Find where the given text appears and provide that cell's center as (X, Y) coordinate. 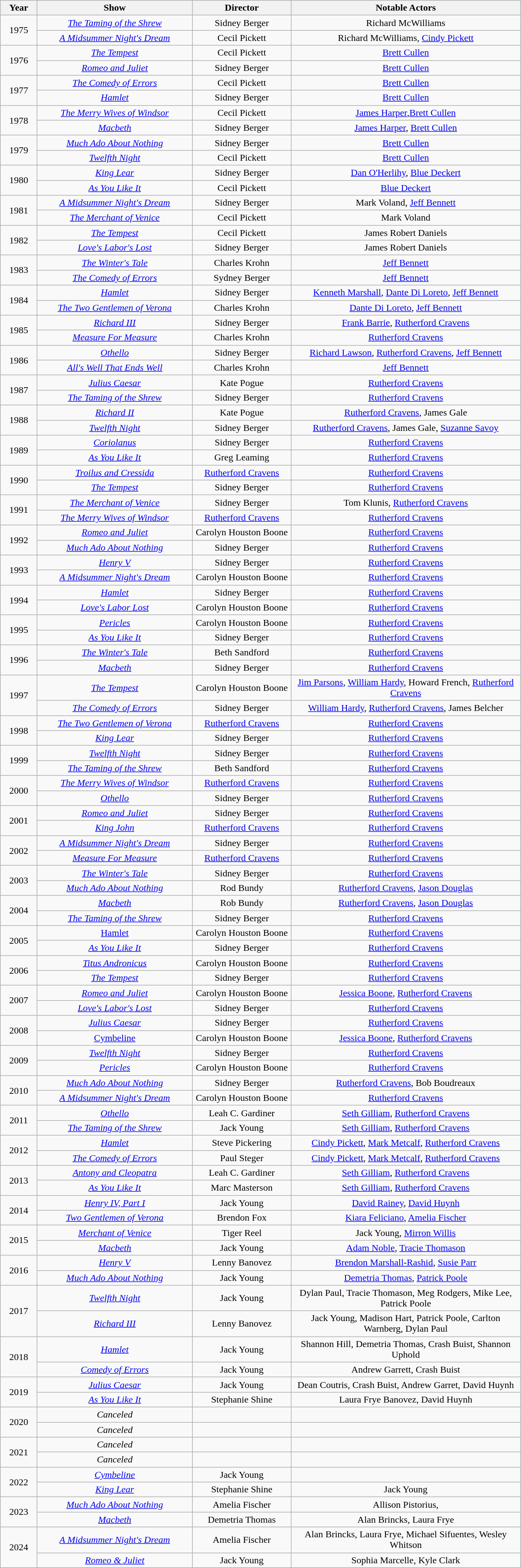
James Harper,Brett Cullen (406, 113)
2001 (19, 820)
Year (19, 8)
2014 (19, 1210)
1996 (19, 660)
1999 (19, 761)
Director (242, 8)
Titus Andronicus (115, 963)
1990 (19, 480)
1978 (19, 120)
Dean Coutris, Crash Buist, Andrew Garret, David Huynh (406, 1384)
Antony and Cleopatra (115, 1173)
Greg Leaming (242, 458)
Two Gentlemen of Verona (115, 1218)
2024 (19, 1547)
2012 (19, 1150)
2008 (19, 1030)
Richard McWilliams (406, 23)
2003 (19, 880)
Kenneth Marshall, Dante Di Loreto, Jeff Bennett (406, 293)
1975 (19, 30)
2000 (19, 790)
Love's Labor Lost (115, 607)
1985 (19, 330)
Notable Actors (406, 8)
Rob Bundy (242, 903)
Paul Steger (242, 1158)
Henry IV, Part I (115, 1203)
1981 (19, 210)
1980 (19, 180)
2002 (19, 850)
Romeo & Juliet (115, 1560)
1976 (19, 60)
William Hardy, Rutherford Cravens, James Belcher (406, 708)
2013 (19, 1180)
1987 (19, 390)
Comedy of Errors (115, 1369)
Jack Young, Madison Hart, Patrick Poole, Carlton Warnberg, Dylan Paul (406, 1323)
Coriolanus (115, 443)
2021 (19, 1452)
1998 (19, 731)
Dylan Paul, Tracie Thomason, Meg Rodgers, Mike Lee, Patrick Poole (406, 1298)
Brendon Fox (242, 1218)
Richard McWilliams, Cindy Pickett (406, 38)
1982 (19, 240)
Tom Klunis, Rutherford Cravens (406, 503)
All's Well That Ends Well (115, 367)
2020 (19, 1422)
Frank Barrie, Rutherford Cravens (406, 323)
Kiara Feliciano, Amelia Fischer (406, 1218)
Sydney Berger (242, 278)
2007 (19, 1000)
King John (115, 828)
2017 (19, 1311)
2018 (19, 1356)
2006 (19, 970)
Rod Bundy (242, 888)
Sophia Marcelle, Kyle Clark (406, 1560)
2019 (19, 1392)
Rutherford Cravens, Bob Boudreaux (406, 1083)
1997 (19, 696)
1994 (19, 600)
Shannon Hill, Demetria Thomas, Crash Buist, Shannon Uphold (406, 1349)
Laura Frye Banovez, David Huynh (406, 1399)
2016 (19, 1270)
Marc Masterson (242, 1188)
1984 (19, 300)
Demetria Thomas (242, 1520)
Troilus and Cressida (115, 473)
1991 (19, 510)
1993 (19, 570)
Allison Pistorius, (406, 1505)
Rutherford Cravens, James Gale, Suzanne Savoy (406, 427)
1989 (19, 450)
2010 (19, 1090)
2023 (19, 1512)
Adam Noble, Tracie Thomason (406, 1248)
Alan Brincks, Laura Frye (406, 1520)
David Rainey, David Huynh (406, 1203)
Merchant of Venice (115, 1233)
1986 (19, 360)
2011 (19, 1120)
Tiger Reel (242, 1233)
2015 (19, 1240)
Jack Young, Mirron Willis (406, 1233)
1988 (19, 420)
Jim Parsons, William Hardy, Howard French, Rutherford Cravens (406, 688)
Mark Voland, Jeff Bennett (406, 203)
2009 (19, 1060)
1992 (19, 540)
1983 (19, 270)
Richard Lawson, Rutherford Cravens, Jeff Bennett (406, 353)
1977 (19, 90)
1979 (19, 150)
Rutherford Cravens, James Gale (406, 412)
Steve Pickering (242, 1143)
1995 (19, 630)
James Harper, Brett Cullen (406, 128)
Dan O'Herlihy, Blue Deckert (406, 173)
2022 (19, 1482)
Mark Voland (406, 218)
Richard II (115, 412)
2005 (19, 941)
Alan Brincks, Laura Frye, Michael Sifuentes, Wesley Whitson (406, 1540)
Blue Deckert (406, 188)
Demetria Thomas, Patrick Poole (406, 1278)
2004 (19, 910)
Show (115, 8)
Dante Di Loreto, Jeff Bennett (406, 308)
Brendon Marshall-Rashid, Susie Parr (406, 1263)
Andrew Garrett, Crash Buist (406, 1369)
